Detect which cell encompasses the target text, then output its (X, Y) center coordinate. 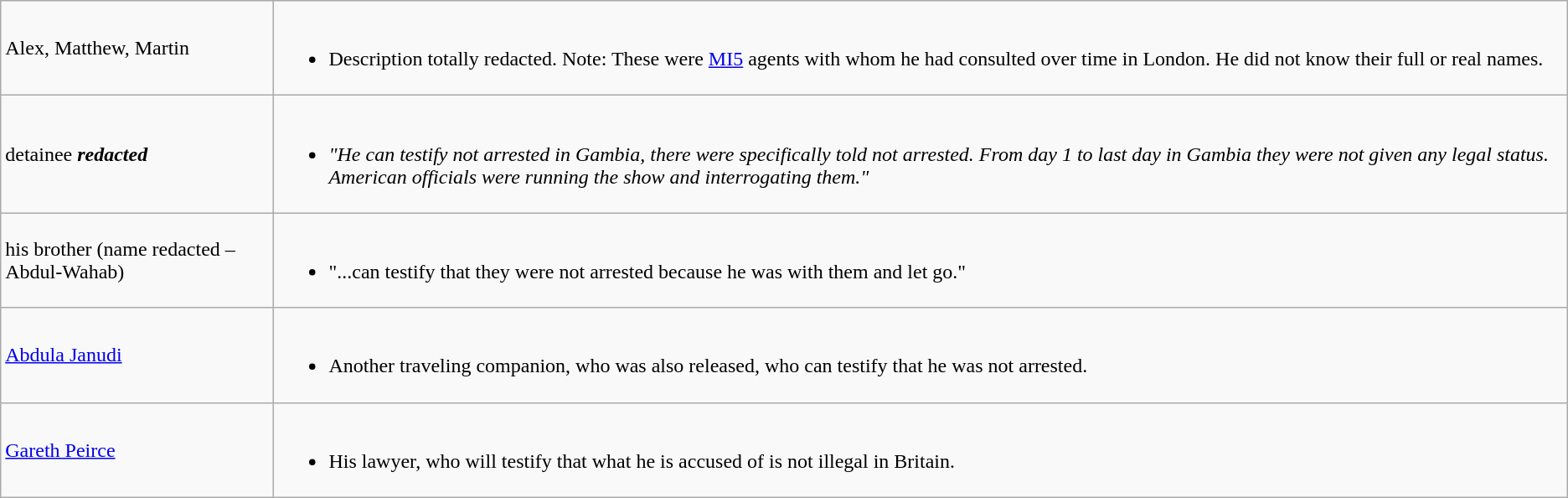
Description totally redacted. Note: These were MI5 agents with whom he had consulted over time in London. He did not know their full or real names. (921, 49)
Alex, Matthew, Martin (137, 49)
His lawyer, who will testify that what he is accused of is not illegal in Britain. (921, 449)
detainee redacted (137, 154)
Gareth Peirce (137, 449)
Abdula Janudi (137, 355)
his brother (name redacted – Abdul-Wahab) (137, 260)
Another traveling companion, who was also released, who can testify that he was not arrested. (921, 355)
"...can testify that they were not arrested because he was with them and let go." (921, 260)
